From the cell containing the given text, extract its center point as (X, Y) coordinate. 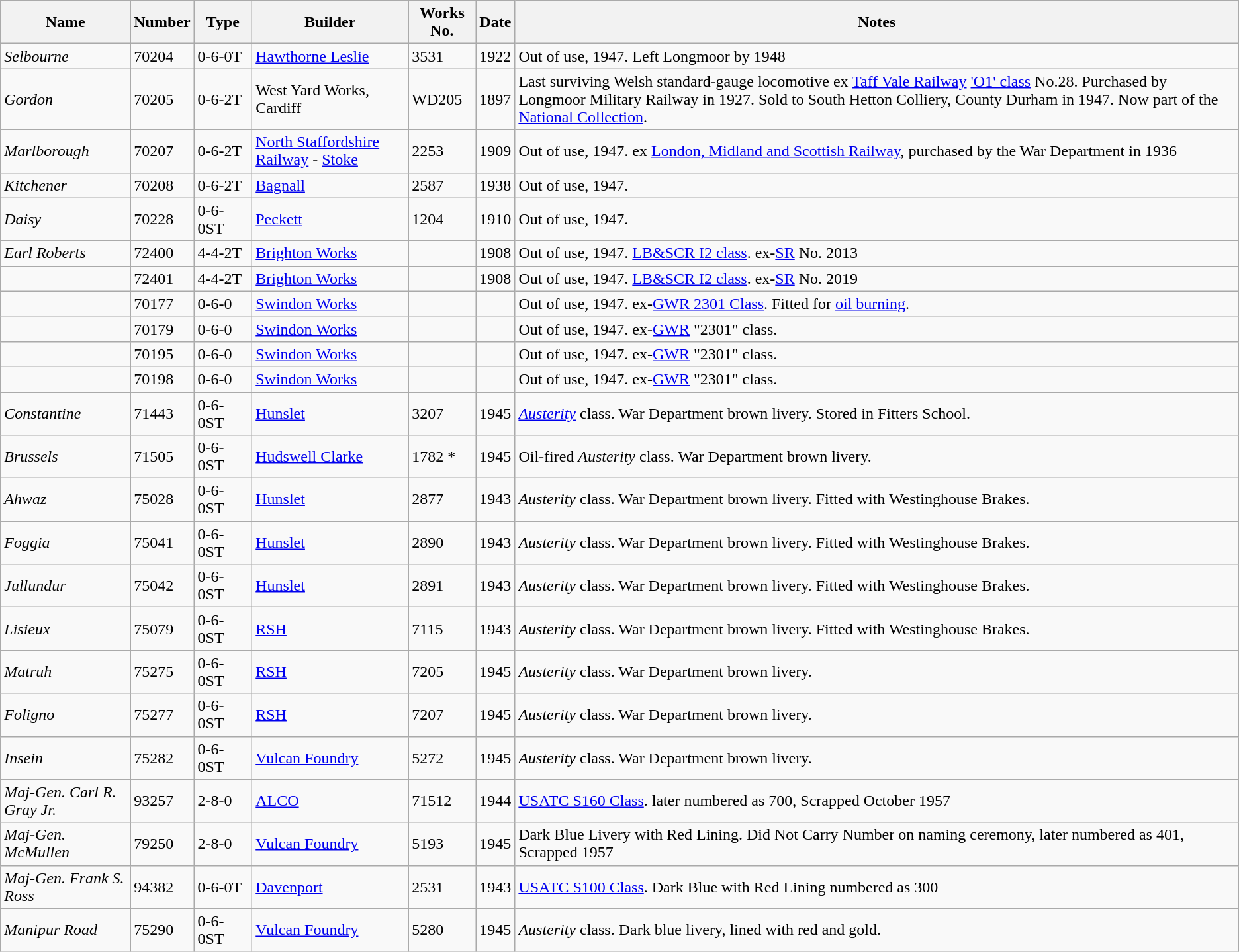
Hawthorne Leslie (330, 56)
70205 (162, 99)
Gordon (66, 99)
Constantine (66, 413)
WD205 (442, 99)
70177 (162, 304)
Davenport (330, 887)
72401 (162, 279)
70195 (162, 354)
5280 (442, 930)
1909 (495, 151)
Austerity class. Dark blue livery, lined with red and gold. (876, 930)
Matruh (66, 672)
Lisieux (66, 628)
West Yard Works, Cardiff (330, 99)
Marlborough (66, 151)
Hudswell Clarke (330, 456)
7115 (442, 628)
Oil-fired Austerity class. War Department brown livery. (876, 456)
75041 (162, 542)
70179 (162, 329)
Out of use, 1947. ex-GWR 2301 Class. Fitted for oil burning. (876, 304)
Works No. (442, 22)
7205 (442, 672)
2531 (442, 887)
USATC S160 Class. later numbered as 700, Scrapped October 1957 (876, 801)
71443 (162, 413)
2891 (442, 586)
75275 (162, 672)
75079 (162, 628)
Dark Blue Livery with Red Lining. Did Not Carry Number on naming ceremony, later numbered as 401, Scrapped 1957 (876, 844)
Foggia (66, 542)
71512 (442, 801)
Peckett (330, 220)
Manipur Road (66, 930)
71505 (162, 456)
Insein (66, 758)
1910 (495, 220)
1204 (442, 220)
Selbourne (66, 56)
Earl Roberts (66, 253)
Date (495, 22)
Out of use, 1947. LB&SCR I2 class. ex-SR No. 2019 (876, 279)
North Staffordshire Railway - Stoke (330, 151)
Jullundur (66, 586)
2890 (442, 542)
ALCO (330, 801)
75282 (162, 758)
1782 * (442, 456)
USATC S100 Class. Dark Blue with Red Lining numbered as 300 (876, 887)
2877 (442, 500)
72400 (162, 253)
94382 (162, 887)
70198 (162, 379)
1922 (495, 56)
93257 (162, 801)
Out of use, 1947. LB&SCR I2 class. ex-SR No. 2013 (876, 253)
1938 (495, 185)
Maj-Gen. Frank S. Ross (66, 887)
79250 (162, 844)
Foligno (66, 714)
Daisy (66, 220)
3531 (442, 56)
Out of use, 1947. ex London, Midland and Scottish Railway, purchased by the War Department in 1936 (876, 151)
Type (223, 22)
Brussels (66, 456)
Maj-Gen. McMullen (66, 844)
70208 (162, 185)
75277 (162, 714)
75042 (162, 586)
1944 (495, 801)
Austerity class. War Department brown livery. Stored in Fitters School. (876, 413)
Kitchener (66, 185)
Out of use, 1947. Left Longmoor by 1948 (876, 56)
75028 (162, 500)
3207 (442, 413)
Builder (330, 22)
Ahwaz (66, 500)
Name (66, 22)
75290 (162, 930)
2587 (442, 185)
Bagnall (330, 185)
1897 (495, 99)
70207 (162, 151)
2253 (442, 151)
7207 (442, 714)
70228 (162, 220)
Notes (876, 22)
5193 (442, 844)
Number (162, 22)
Maj-Gen. Carl R. Gray Jr. (66, 801)
70204 (162, 56)
5272 (442, 758)
